Provide the (x, y) coordinate of the cell's center where the given text is located.  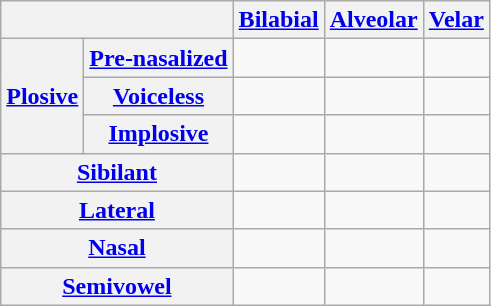
Alveolar (374, 20)
Lateral (117, 210)
Sibilant (117, 172)
Voiceless (158, 96)
Plosive (42, 96)
Implosive (158, 134)
Semivowel (117, 286)
Pre-nasalized (158, 58)
Nasal (117, 248)
Velar (456, 20)
Bilabial (278, 20)
